Return (X, Y) of the center of cell containing provided text 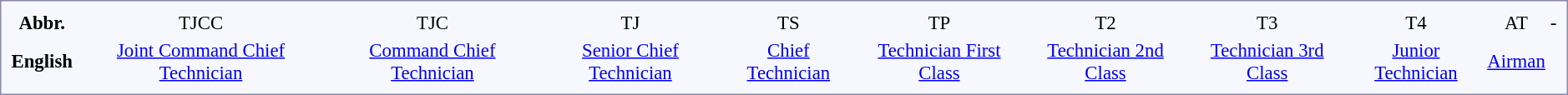
Technician 3rd Class (1267, 62)
AT (1516, 22)
Airman (1516, 62)
Technician 2nd Class (1105, 62)
- (1553, 22)
TP (939, 22)
Joint Command Chief Technician (200, 62)
T4 (1416, 22)
TJ (630, 22)
TS (789, 22)
TJCC (200, 22)
Abbr. (42, 22)
Chief Technician (789, 62)
English (42, 62)
T2 (1105, 22)
Junior Technician (1416, 62)
Senior Chief Technician (630, 62)
Command Chief Technician (432, 62)
Technician First Class (939, 62)
TJC (432, 22)
T3 (1267, 22)
